Identify which cell holds the provided text, then report its (X, Y) central coordinate. 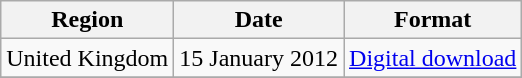
United Kingdom (88, 58)
Format (433, 20)
Date (259, 20)
Region (88, 20)
15 January 2012 (259, 58)
Digital download (433, 58)
